Pinpoint the cell where the given text exists, returning its [X, Y] midpoint coordinate. 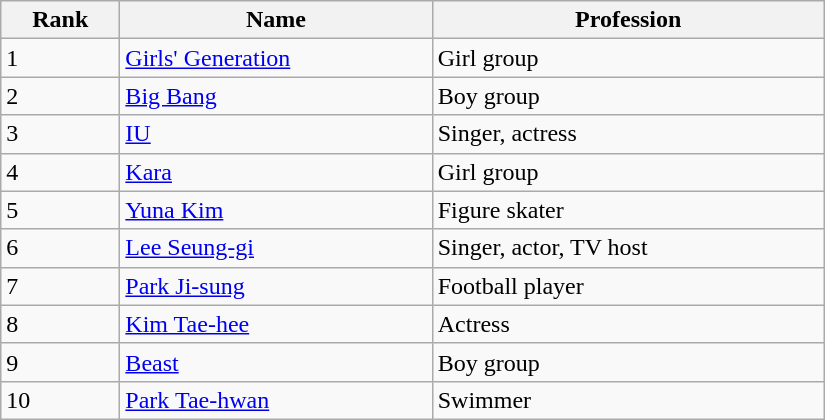
Yuna Kim [276, 210]
IU [276, 134]
Name [276, 20]
Park Ji-sung [276, 286]
5 [60, 210]
Beast [276, 362]
Kara [276, 172]
4 [60, 172]
Kim Tae-hee [276, 324]
9 [60, 362]
6 [60, 248]
1 [60, 58]
Football player [628, 286]
3 [60, 134]
7 [60, 286]
2 [60, 96]
Figure skater [628, 210]
Swimmer [628, 400]
Big Bang [276, 96]
Park Tae-hwan [276, 400]
Girls' Generation [276, 58]
10 [60, 400]
Rank [60, 20]
Lee Seung-gi [276, 248]
8 [60, 324]
Profession [628, 20]
Actress [628, 324]
Singer, actor, TV host [628, 248]
Singer, actress [628, 134]
